Identify which cell holds the provided text, then report its [X, Y] central coordinate. 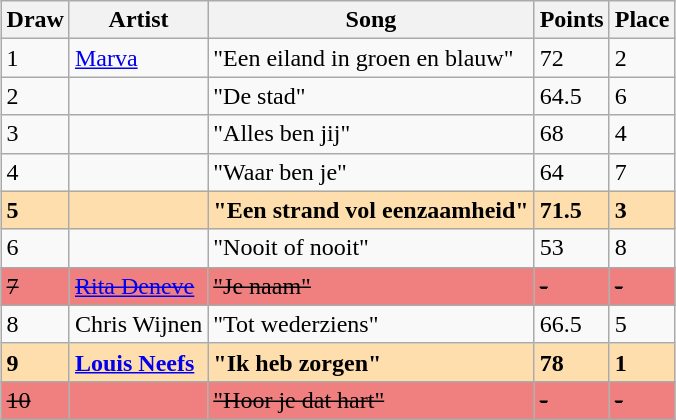
"Alles ben jij" [371, 134]
"Nooit of nooit" [371, 248]
10 [35, 400]
68 [572, 134]
"Waar ben je" [371, 172]
"Tot wederziens" [371, 324]
64 [572, 172]
"Je naam" [371, 286]
Points [572, 20]
"Een strand vol eenzaamheid" [371, 210]
Artist [138, 20]
Rita Deneve [138, 286]
53 [572, 248]
Place [642, 20]
Draw [35, 20]
Chris Wijnen [138, 324]
Song [371, 20]
"Ik heb zorgen" [371, 362]
"Een eiland in groen en blauw" [371, 58]
Louis Neefs [138, 362]
64.5 [572, 96]
"Hoor je dat hart" [371, 400]
66.5 [572, 324]
72 [572, 58]
78 [572, 362]
9 [35, 362]
71.5 [572, 210]
"De stad" [371, 96]
Marva [138, 58]
